Determine the [X, Y] coordinate at the center of the cell enclosing the given text.  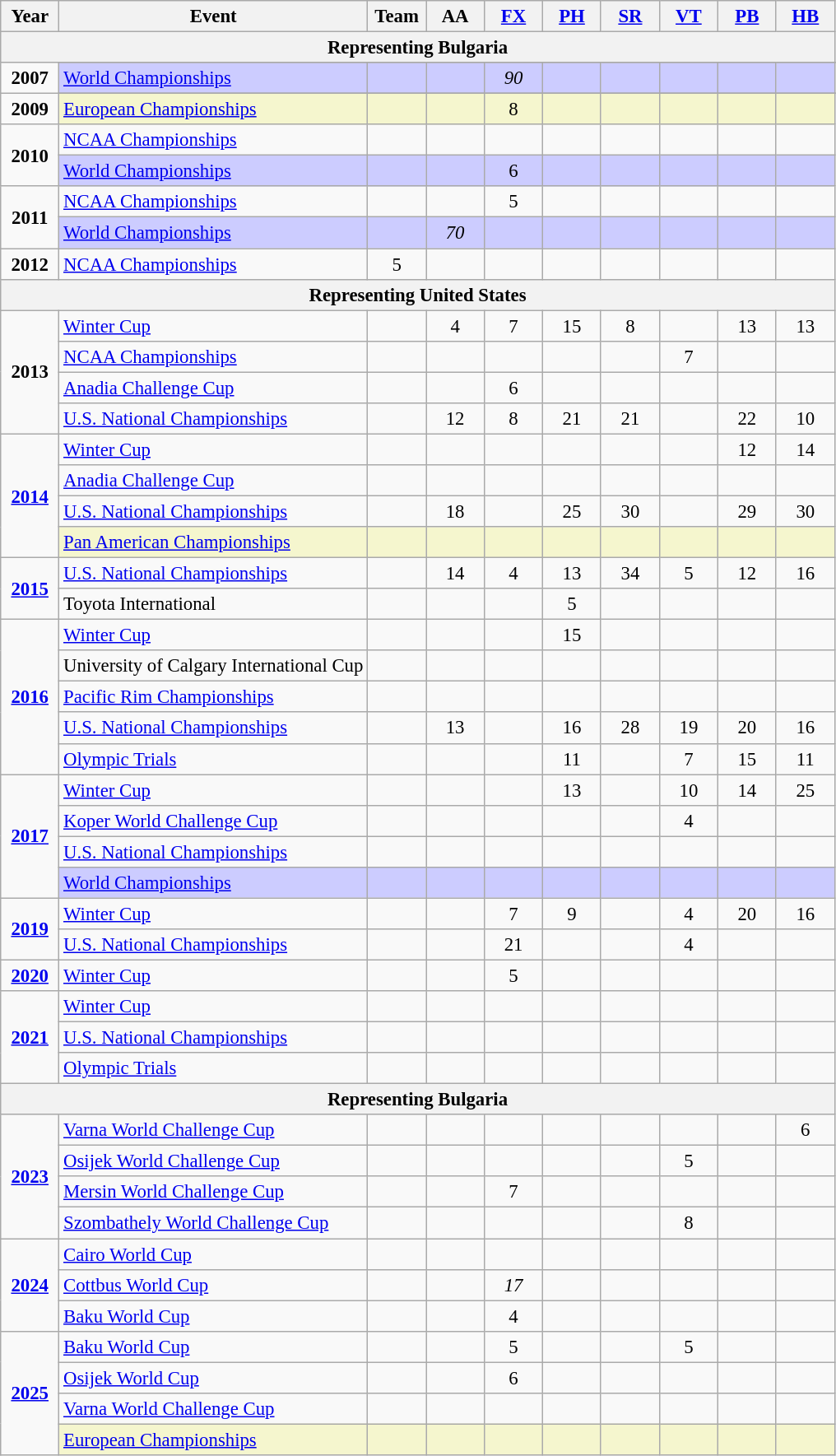
Pacific Rim Championships [214, 697]
2023 [30, 1176]
2020 [30, 975]
22 [747, 419]
HB [805, 16]
Szombathely World Challenge Cup [214, 1223]
Mersin World Challenge Cup [214, 1193]
PB [747, 16]
FX [513, 16]
Representing United States [418, 295]
Event [214, 16]
Cottbus World Cup [214, 1285]
18 [456, 511]
2010 [30, 155]
2017 [30, 836]
17 [513, 1285]
90 [513, 78]
VT [688, 16]
2016 [30, 697]
2007 [30, 78]
2012 [30, 264]
Toyota International [214, 604]
Cairo World Cup [214, 1254]
University of Calgary International Cup [214, 666]
2013 [30, 372]
Koper World Challenge Cup [214, 821]
SR [630, 16]
34 [630, 574]
Osijek World Challenge Cup [214, 1161]
29 [747, 511]
28 [630, 728]
2024 [30, 1286]
AA [456, 16]
70 [456, 233]
2011 [30, 217]
2015 [30, 589]
2019 [30, 928]
Year [30, 16]
2009 [30, 109]
Team [397, 16]
2014 [30, 495]
PH [573, 16]
2021 [30, 1037]
2025 [30, 1393]
Pan American Championships [214, 542]
Osijek World Cup [214, 1378]
19 [688, 728]
9 [573, 914]
